Search for the cell housing the specified text and yield its (X, Y) center coordinate. 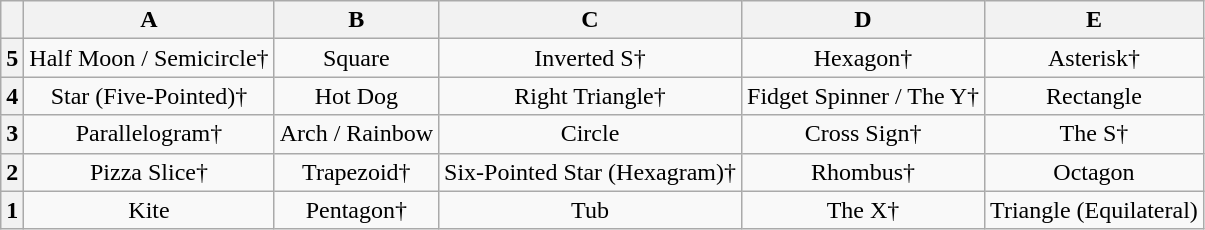
3 (12, 134)
Cross Sign† (864, 134)
Hexagon† (864, 58)
D (864, 20)
A (149, 20)
Square (356, 58)
Asterisk† (1094, 58)
Triangle (Equilateral) (1094, 210)
Pentagon† (356, 210)
4 (12, 96)
Tub (590, 210)
Six-Pointed Star (Hexagram)† (590, 172)
The S† (1094, 134)
Circle (590, 134)
B (356, 20)
Rectangle (1094, 96)
Trapezoid† (356, 172)
Rhombus† (864, 172)
Kite (149, 210)
2 (12, 172)
Parallelogram† (149, 134)
Inverted S† (590, 58)
The X† (864, 210)
Fidget Spinner / The Y† (864, 96)
1 (12, 210)
Arch / Rainbow (356, 134)
Half Moon / Semicircle† (149, 58)
Star (Five-Pointed)† (149, 96)
Right Triangle† (590, 96)
C (590, 20)
Pizza Slice† (149, 172)
Hot Dog (356, 96)
5 (12, 58)
Octagon (1094, 172)
E (1094, 20)
